Locate the cell with the specified text and output its (X, Y) center coordinate. 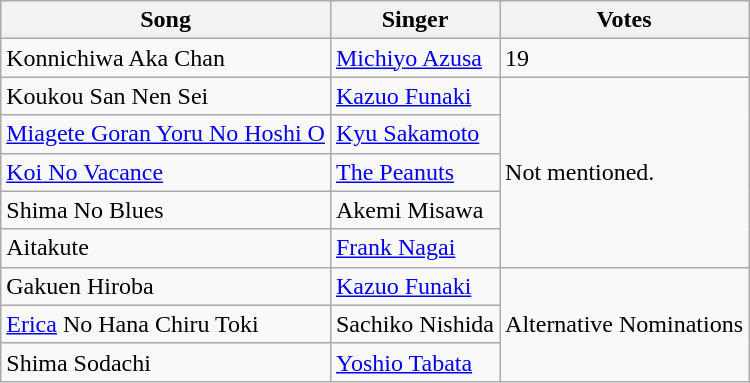
Erica No Hana Chiru Toki (166, 324)
Votes (624, 20)
Not mentioned. (624, 172)
Gakuen Hiroba (166, 286)
19 (624, 58)
Frank Nagai (414, 248)
Yoshio Tabata (414, 362)
Konnichiwa Aka Chan (166, 58)
Sachiko Nishida (414, 324)
Shima Sodachi (166, 362)
Alternative Nominations (624, 324)
Shima No Blues (166, 210)
Singer (414, 20)
Miagete Goran Yoru No Hoshi O (166, 134)
Koi No Vacance (166, 172)
Koukou San Nen Sei (166, 96)
The Peanuts (414, 172)
Song (166, 20)
Michiyo Azusa (414, 58)
Akemi Misawa (414, 210)
Kyu Sakamoto (414, 134)
Aitakute (166, 248)
